Pinpoint the cell where the given text exists, returning its (X, Y) midpoint coordinate. 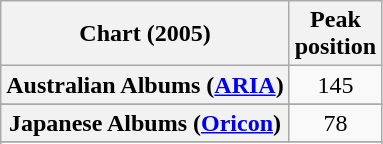
145 (335, 85)
Peakposition (335, 34)
78 (335, 123)
Chart (2005) (145, 34)
Japanese Albums (Oricon) (145, 123)
Australian Albums (ARIA) (145, 85)
